Detect which cell encompasses the target text, then output its [X, Y] center coordinate. 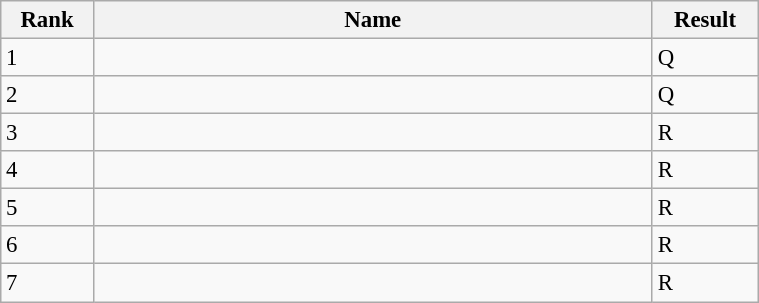
Result [704, 20]
1 [47, 58]
3 [47, 133]
6 [47, 245]
Name [372, 20]
2 [47, 95]
5 [47, 208]
4 [47, 170]
Rank [47, 20]
7 [47, 283]
